Locate the cell with the specified text and output its (x, y) center coordinate. 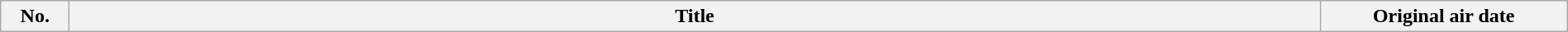
No. (35, 16)
Title (695, 16)
Original air date (1444, 16)
